Provide the (x, y) coordinate of the cell's center where the given text is located.  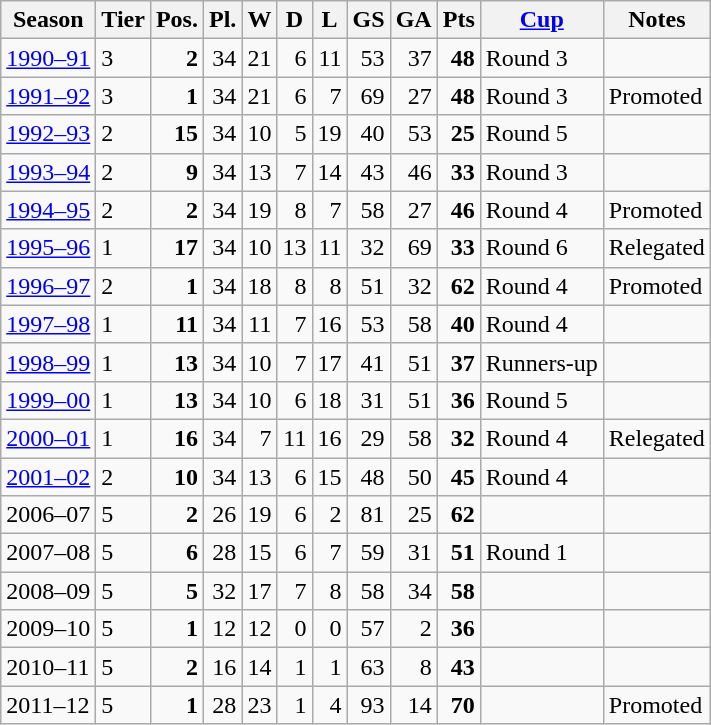
1992–93 (48, 134)
Season (48, 20)
GA (414, 20)
2000–01 (48, 438)
57 (368, 629)
Round 1 (542, 553)
2009–10 (48, 629)
GS (368, 20)
Pos. (176, 20)
2007–08 (48, 553)
26 (222, 515)
23 (260, 705)
29 (368, 438)
2001–02 (48, 477)
59 (368, 553)
Pts (458, 20)
Notes (656, 20)
Pl. (222, 20)
45 (458, 477)
70 (458, 705)
2008–09 (48, 591)
50 (414, 477)
1995–96 (48, 248)
1991–92 (48, 96)
Round 6 (542, 248)
1990–91 (48, 58)
Cup (542, 20)
63 (368, 667)
2011–12 (48, 705)
81 (368, 515)
W (260, 20)
2006–07 (48, 515)
1993–94 (48, 172)
1997–98 (48, 324)
2010–11 (48, 667)
4 (330, 705)
D (294, 20)
1996–97 (48, 286)
1994–95 (48, 210)
L (330, 20)
Runners-up (542, 362)
Tier (124, 20)
9 (176, 172)
41 (368, 362)
93 (368, 705)
1998–99 (48, 362)
1999–00 (48, 400)
